Scan for the cell matching the given text and deliver its (X, Y) coordinate at center. 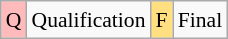
Qualification (89, 20)
Final (200, 20)
Q (14, 20)
F (162, 20)
